For the text-containing cell, return its midpoint in (x, y) coordinate format. 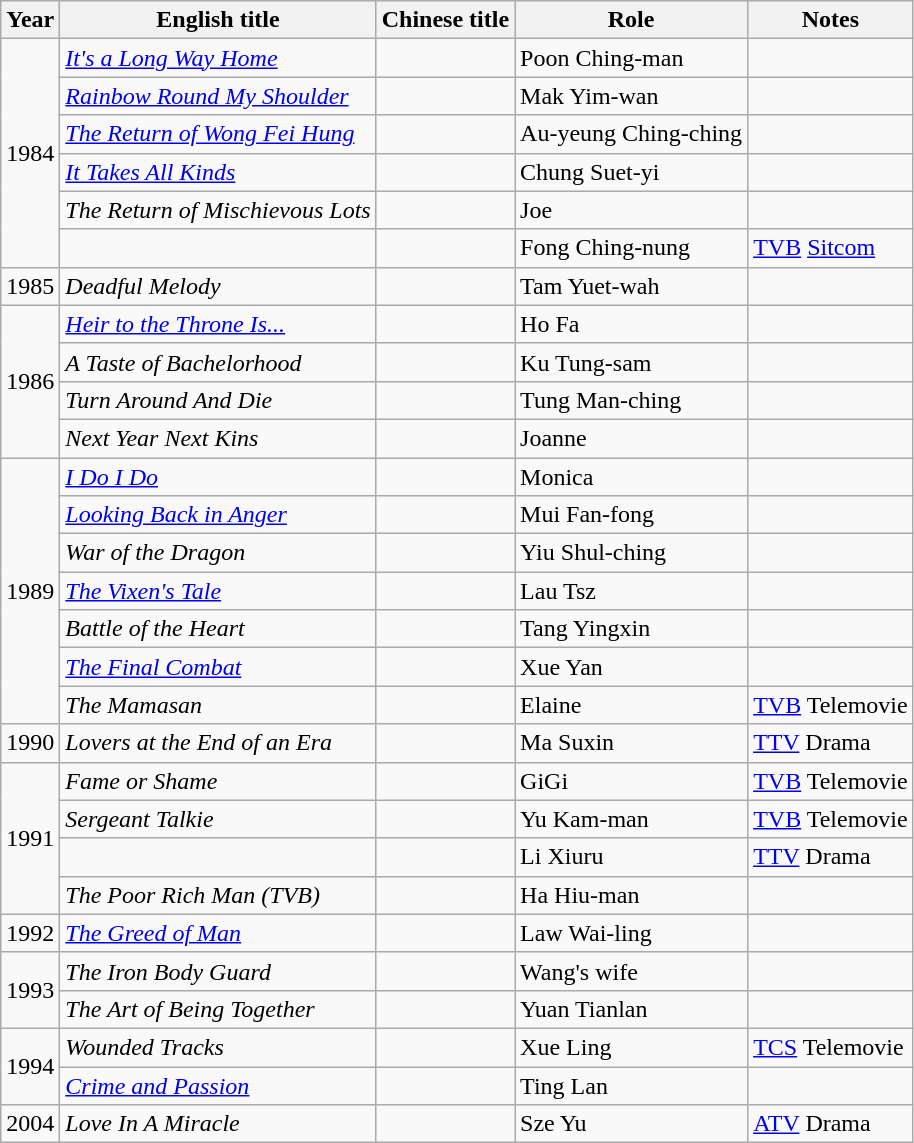
The Art of Being Together (218, 1009)
1994 (30, 1066)
Looking Back in Anger (218, 515)
Xue Yan (632, 667)
Sergeant Talkie (218, 819)
Wounded Tracks (218, 1047)
TVB Sitcom (831, 248)
Deadful Melody (218, 286)
Poon Ching-man (632, 58)
Turn Around And Die (218, 400)
Battle of the Heart (218, 629)
English title (218, 20)
Lau Tsz (632, 591)
Love In A Miracle (218, 1124)
The Poor Rich Man (TVB) (218, 895)
It Takes All Kinds (218, 172)
Mak Yim-wan (632, 96)
Tam Yuet-wah (632, 286)
Elaine (632, 705)
1986 (30, 381)
War of the Dragon (218, 553)
ATV Drama (831, 1124)
TCS Telemovie (831, 1047)
Lovers at the End of an Era (218, 743)
The Mamasan (218, 705)
The Return of Mischievous Lots (218, 210)
Chinese title (445, 20)
The Final Combat (218, 667)
1992 (30, 933)
Wang's wife (632, 971)
Crime and Passion (218, 1085)
The Vixen's Tale (218, 591)
GiGi (632, 781)
Ting Lan (632, 1085)
Yiu Shul-ching (632, 553)
2004 (30, 1124)
I Do I Do (218, 477)
1993 (30, 990)
Monica (632, 477)
The Greed of Man (218, 933)
Heir to the Throne Is... (218, 324)
Yuan Tianlan (632, 1009)
1991 (30, 838)
Fong Ching-nung (632, 248)
It's a Long Way Home (218, 58)
Tung Man-ching (632, 400)
Ma Suxin (632, 743)
Mui Fan-fong (632, 515)
Au-yeung Ching-ching (632, 134)
Fame or Shame (218, 781)
Sze Yu (632, 1124)
1985 (30, 286)
Year (30, 20)
The Return of Wong Fei Hung (218, 134)
The Iron Body Guard (218, 971)
Notes (831, 20)
Rainbow Round My Shoulder (218, 96)
Role (632, 20)
Yu Kam-man (632, 819)
Law Wai-ling (632, 933)
Tang Yingxin (632, 629)
Ku Tung-sam (632, 362)
Joanne (632, 438)
A Taste of Bachelorhood (218, 362)
1990 (30, 743)
Xue Ling (632, 1047)
Ho Fa (632, 324)
Ha Hiu-man (632, 895)
1984 (30, 153)
1989 (30, 591)
Joe (632, 210)
Li Xiuru (632, 857)
Next Year Next Kins (218, 438)
Chung Suet-yi (632, 172)
